Output the (X, Y) coordinate of the center of the cell containing the given text.  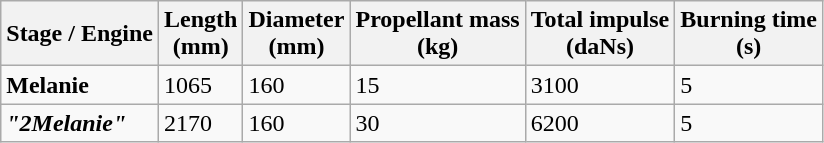
30 (438, 123)
Propellant mass(kg) (438, 34)
1065 (201, 85)
Length(mm) (201, 34)
15 (438, 85)
Diameter(mm) (296, 34)
3100 (600, 85)
2170 (201, 123)
Total impulse(daNs) (600, 34)
Melanie (80, 85)
Stage / Engine (80, 34)
Burning time(s) (749, 34)
6200 (600, 123)
"2Melanie" (80, 123)
